Output the [x, y] coordinate of the center of the cell containing the given text.  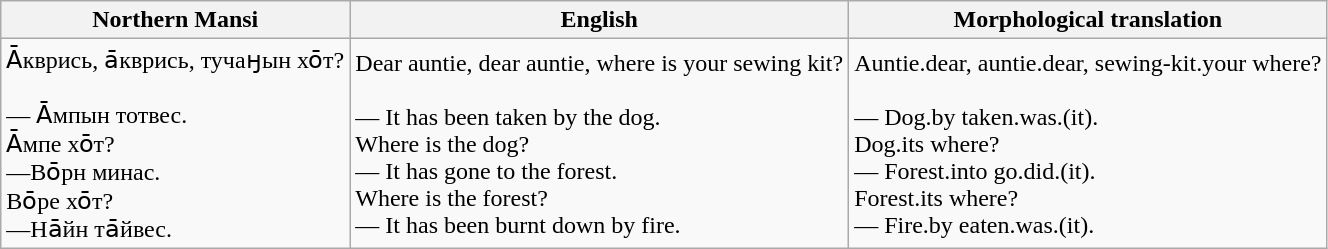
А̄кврись, а̄кврись, тучаӈын хо̄т? — А̄мпын тотвес. А̄мпе хо̄т? —Во̄рн минас. Во̄ре хо̄т? —На̄йн та̄йвес. [176, 144]
Morphological translation [1088, 20]
English [600, 20]
Northern Mansi [176, 20]
